Provide the (X, Y) coordinate of the cell's center where the given text is located.  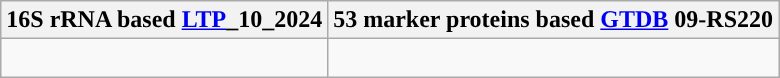
16S rRNA based LTP_10_2024 (164, 20)
53 marker proteins based GTDB 09-RS220 (554, 20)
